Output the (x, y) coordinate of the center of the cell containing the given text.  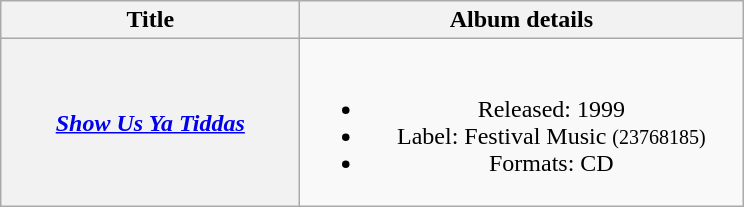
Released: 1999Label: Festival Music (23768185)Formats: CD (522, 122)
Show Us Ya Tiddas (150, 122)
Album details (522, 20)
Title (150, 20)
